Return (x, y) of the center of cell containing provided text 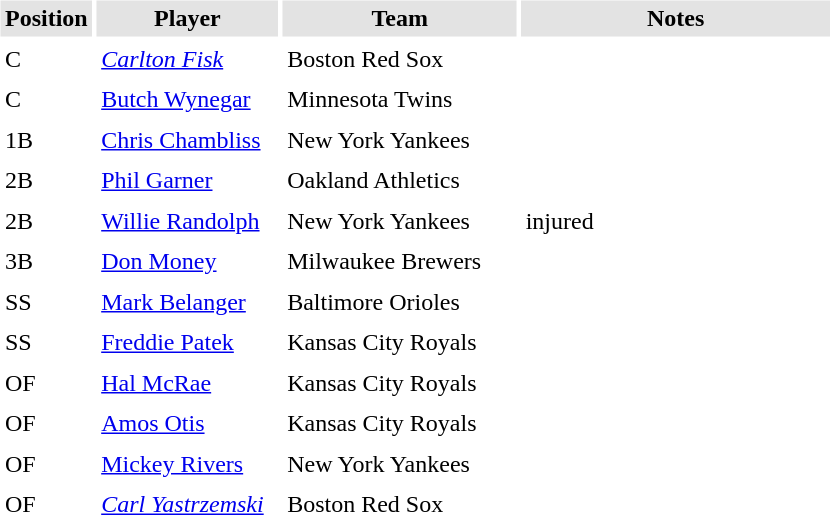
Boston Red Sox (400, 59)
Hal McRae (188, 383)
Milwaukee Brewers (400, 262)
Team (400, 18)
Player (188, 18)
Mark Belanger (188, 302)
Minnesota Twins (400, 100)
Butch Wynegar (188, 100)
Oakland Athletics (400, 180)
Willie Randolph (188, 221)
Phil Garner (188, 180)
Amos Otis (188, 424)
injured (676, 221)
Mickey Rivers (188, 464)
Chris Chambliss (188, 140)
Position (46, 18)
3B (46, 262)
Notes (676, 18)
Baltimore Orioles (400, 302)
Carlton Fisk (188, 59)
Freddie Patek (188, 342)
Don Money (188, 262)
1B (46, 140)
